Scan for the cell matching the given text and deliver its [x, y] coordinate at center. 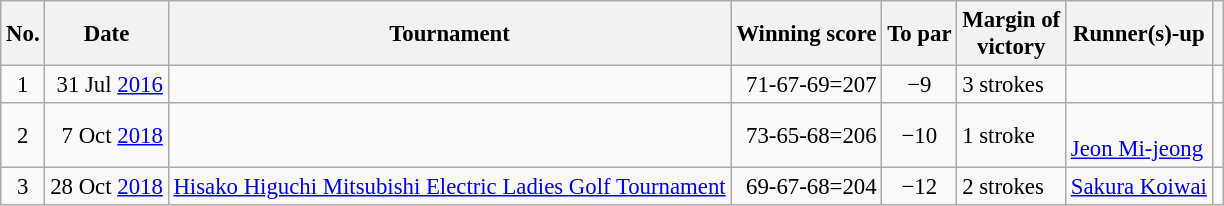
1 [23, 85]
Date [106, 34]
−9 [920, 85]
−10 [920, 136]
2 [23, 136]
69-67-68=204 [806, 187]
28 Oct 2018 [106, 187]
Sakura Koiwai [1140, 187]
2 strokes [1012, 187]
73-65-68=206 [806, 136]
31 Jul 2016 [106, 85]
1 stroke [1012, 136]
To par [920, 34]
Jeon Mi-jeong [1140, 136]
Tournament [450, 34]
3 [23, 187]
7 Oct 2018 [106, 136]
Winning score [806, 34]
71-67-69=207 [806, 85]
−12 [920, 187]
Margin ofvictory [1012, 34]
No. [23, 34]
Runner(s)-up [1140, 34]
Hisako Higuchi Mitsubishi Electric Ladies Golf Tournament [450, 187]
3 strokes [1012, 85]
